Extract the [x, y] coordinate from the center of the cell holding the provided text.  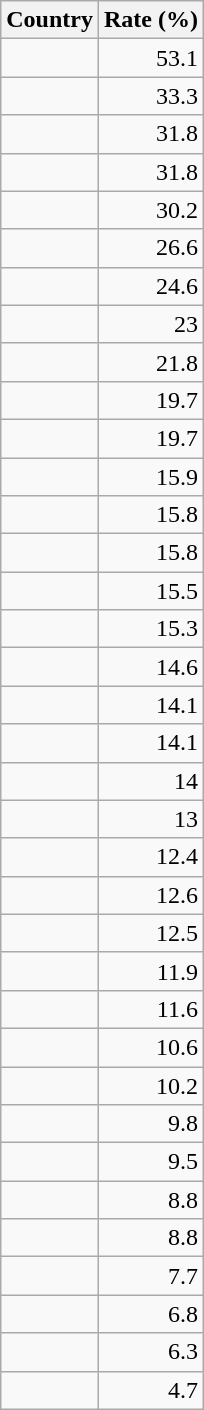
10.6 [150, 1047]
23 [150, 324]
6.3 [150, 1352]
13 [150, 819]
Rate (%) [150, 20]
Country [50, 20]
12.5 [150, 933]
11.9 [150, 971]
15.5 [150, 591]
9.5 [150, 1162]
53.1 [150, 58]
14 [150, 781]
14.6 [150, 667]
24.6 [150, 286]
9.8 [150, 1124]
10.2 [150, 1085]
6.8 [150, 1314]
15.9 [150, 477]
12.6 [150, 895]
30.2 [150, 210]
15.3 [150, 629]
11.6 [150, 1009]
26.6 [150, 248]
33.3 [150, 96]
21.8 [150, 362]
12.4 [150, 857]
4.7 [150, 1390]
7.7 [150, 1276]
